Provide the [X, Y] coordinate of the cell's center where the given text is located.  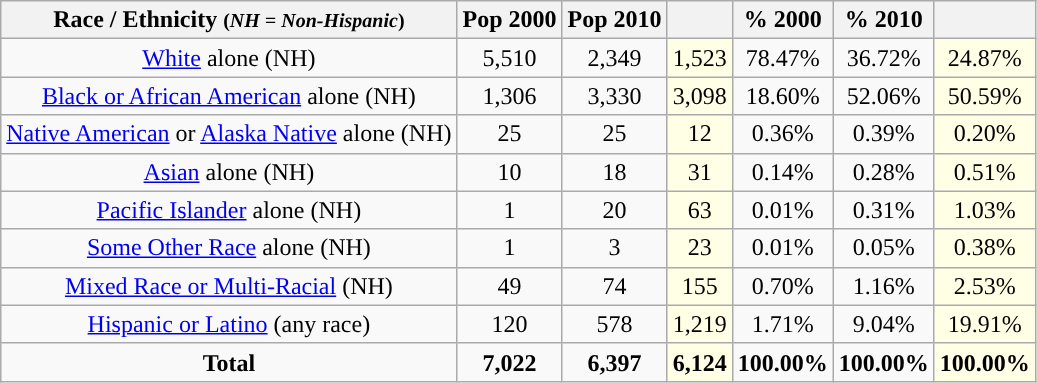
155 [700, 286]
2.53% [984, 286]
3,330 [614, 96]
Mixed Race or Multi-Racial (NH) [229, 286]
0.31% [884, 210]
1.71% [782, 324]
0.14% [782, 172]
9.04% [884, 324]
23 [700, 248]
White alone (NH) [229, 58]
Hispanic or Latino (any race) [229, 324]
3,098 [700, 96]
0.05% [884, 248]
19.91% [984, 324]
50.59% [984, 96]
0.51% [984, 172]
578 [614, 324]
1.03% [984, 210]
0.39% [884, 134]
Pop 2000 [510, 20]
52.06% [884, 96]
63 [700, 210]
36.72% [884, 58]
7,022 [510, 362]
Total [229, 362]
31 [700, 172]
Race / Ethnicity (NH = Non-Hispanic) [229, 20]
2,349 [614, 58]
0.38% [984, 248]
120 [510, 324]
18 [614, 172]
6,397 [614, 362]
49 [510, 286]
74 [614, 286]
1.16% [884, 286]
0.36% [782, 134]
0.28% [884, 172]
6,124 [700, 362]
78.47% [782, 58]
10 [510, 172]
1,219 [700, 324]
Native American or Alaska Native alone (NH) [229, 134]
Some Other Race alone (NH) [229, 248]
1,523 [700, 58]
% 2010 [884, 20]
Black or African American alone (NH) [229, 96]
0.70% [782, 286]
0.20% [984, 134]
3 [614, 248]
Pop 2010 [614, 20]
1,306 [510, 96]
% 2000 [782, 20]
Asian alone (NH) [229, 172]
12 [700, 134]
24.87% [984, 58]
20 [614, 210]
5,510 [510, 58]
Pacific Islander alone (NH) [229, 210]
18.60% [782, 96]
